Return the [x, y] coordinate for the center point of the cell that contains the specified text.  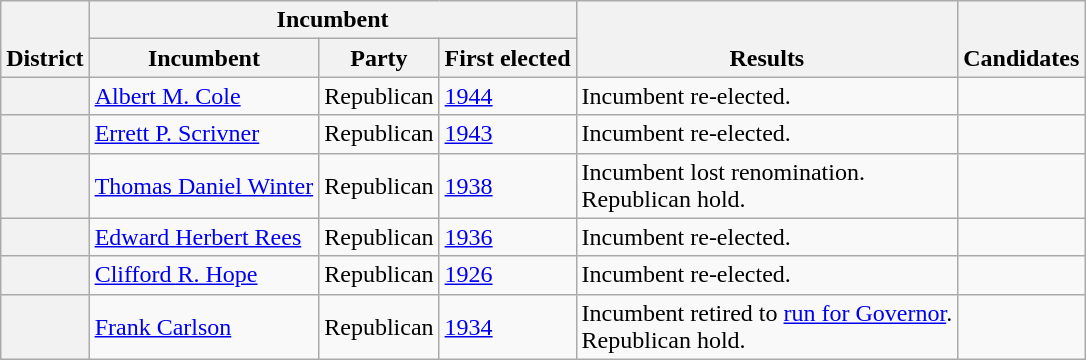
1943 [508, 134]
Clifford R. Hope [204, 275]
Thomas Daniel Winter [204, 186]
1936 [508, 237]
Albert M. Cole [204, 96]
Edward Herbert Rees [204, 237]
Incumbent lost renomination.Republican hold. [767, 186]
Results [767, 39]
1938 [508, 186]
First elected [508, 58]
1934 [508, 326]
Party [379, 58]
Candidates [1022, 39]
1926 [508, 275]
1944 [508, 96]
Incumbent retired to run for Governor.Republican hold. [767, 326]
Errett P. Scrivner [204, 134]
Frank Carlson [204, 326]
District [45, 39]
